Capture the cell that displays the provided text and extract its [X, Y] central coordinate. 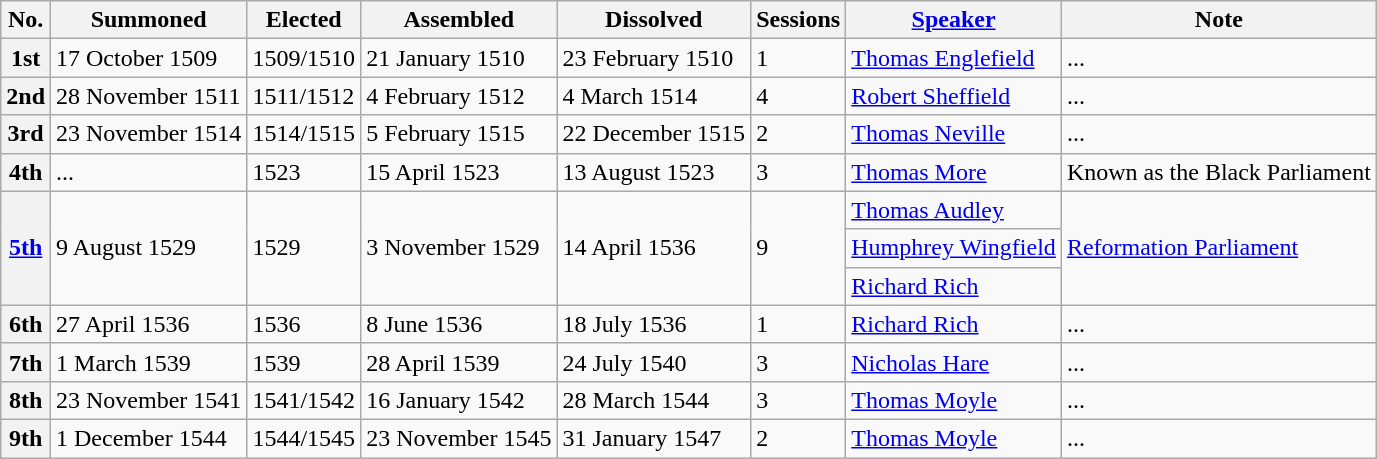
1523 [304, 172]
6th [26, 324]
23 November 1545 [459, 438]
Speaker [954, 20]
1509/1510 [304, 58]
Thomas Audley [954, 210]
1 December 1544 [149, 438]
14 April 1536 [654, 248]
15 April 1523 [459, 172]
1529 [304, 248]
2nd [26, 96]
9th [26, 438]
1 March 1539 [149, 362]
24 July 1540 [654, 362]
3 November 1529 [459, 248]
Reformation Parliament [1218, 248]
No. [26, 20]
Humphrey Wingfield [954, 248]
21 January 1510 [459, 58]
28 November 1511 [149, 96]
5th [26, 248]
1514/1515 [304, 134]
Nicholas Hare [954, 362]
1539 [304, 362]
27 April 1536 [149, 324]
1544/1545 [304, 438]
Thomas More [954, 172]
1536 [304, 324]
Known as the Black Parliament [1218, 172]
4 March 1514 [654, 96]
17 October 1509 [149, 58]
3rd [26, 134]
4 [798, 96]
Sessions [798, 20]
28 March 1544 [654, 400]
18 July 1536 [654, 324]
Robert Sheffield [954, 96]
Thomas Neville [954, 134]
Note [1218, 20]
4 February 1512 [459, 96]
Elected [304, 20]
5 February 1515 [459, 134]
7th [26, 362]
1541/1542 [304, 400]
1st [26, 58]
16 January 1542 [459, 400]
28 April 1539 [459, 362]
Dissolved [654, 20]
Thomas Englefield [954, 58]
1511/1512 [304, 96]
Assembled [459, 20]
9 August 1529 [149, 248]
31 January 1547 [654, 438]
23 November 1514 [149, 134]
23 February 1510 [654, 58]
Summoned [149, 20]
13 August 1523 [654, 172]
22 December 1515 [654, 134]
23 November 1541 [149, 400]
8th [26, 400]
4th [26, 172]
9 [798, 248]
8 June 1536 [459, 324]
